Find where the given text appears and provide that cell's center as (x, y) coordinate. 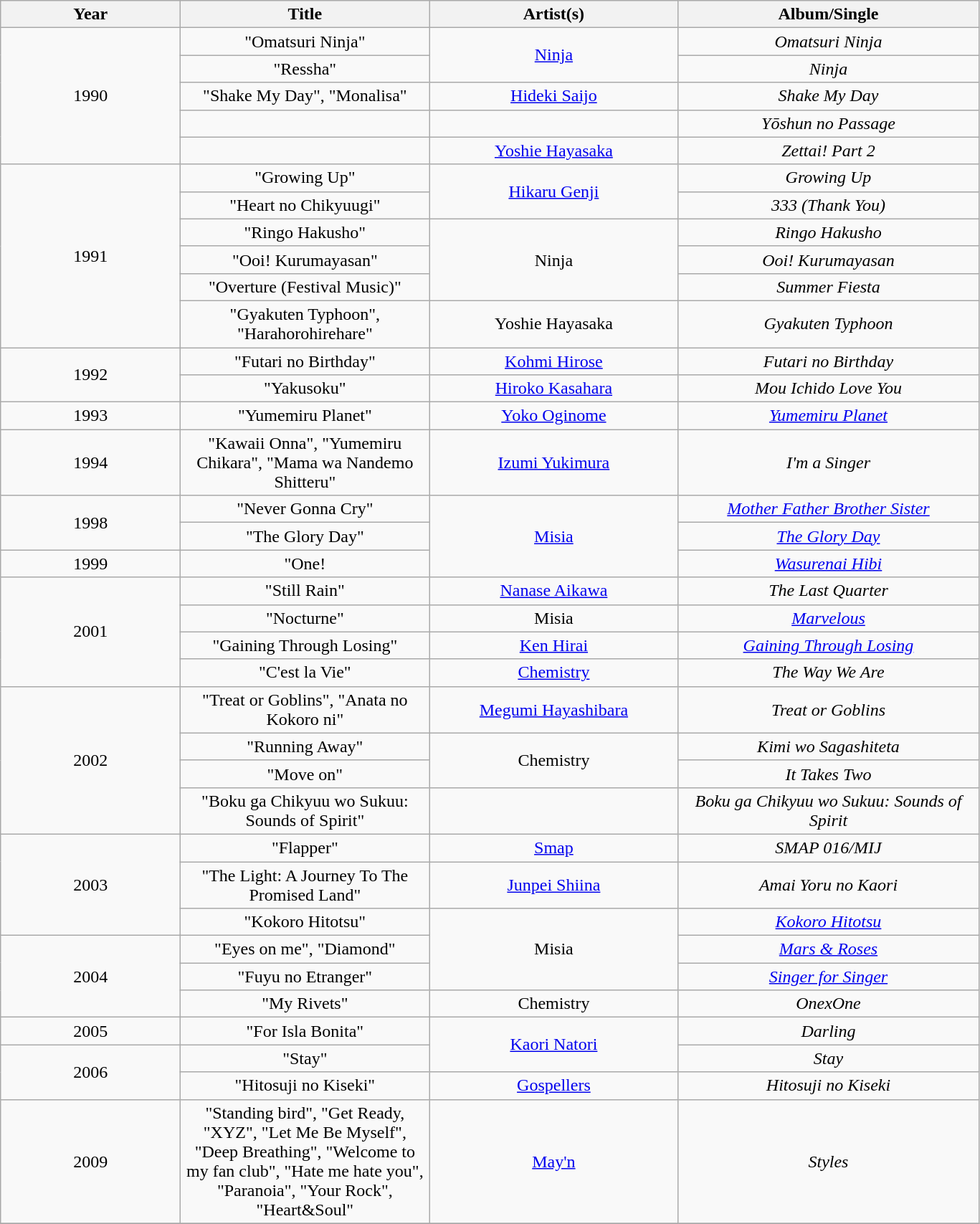
2002 (90, 760)
Ken Hirai (553, 645)
"The Light: A Journey To The Promised Land" (305, 885)
Amai Yoru no Kaori (829, 885)
"Kokoro Hitotsu" (305, 922)
Summer Fiesta (829, 287)
Kokoro Hitotsu (829, 922)
"Move on" (305, 774)
2005 (90, 1031)
1993 (90, 416)
Nanase Aikawa (553, 591)
Hideki Saijo (553, 96)
Yoko Oginome (553, 416)
"Overture (Festival Music)" (305, 287)
The Way We Are (829, 673)
"Fuyu no Etranger" (305, 977)
Treat or Goblins (829, 710)
The Last Quarter (829, 591)
"Hitosuji no Kiseki" (305, 1086)
Ooi! Kurumayasan (829, 260)
2001 (90, 632)
Yōshun no Passage (829, 123)
Artist(s) (553, 14)
Title (305, 14)
1998 (90, 523)
1999 (90, 564)
Album/Single (829, 14)
"Shake My Day", "Monalisa" (305, 96)
"Ressha" (305, 69)
"Omatsuri Ninja" (305, 42)
The Glory Day (829, 536)
"One! (305, 564)
2006 (90, 1072)
"Futari no Birthday" (305, 361)
"Flapper" (305, 848)
Mars & Roses (829, 949)
Darling (829, 1031)
Yumemiru Planet (829, 416)
SMAP 016/MIJ (829, 848)
Zettai! Part 2 (829, 151)
2009 (90, 1162)
"Growing Up" (305, 178)
Mou Ichido Love You (829, 389)
OnexOne (829, 1004)
Marvelous (829, 618)
Megumi Hayashibara (553, 710)
"Yumemiru Planet" (305, 416)
"Nocturne" (305, 618)
"Yakusoku" (305, 389)
"Kawaii Onna", "Yumemiru Chikara", "Mama wa Nandemo Shitteru" (305, 462)
1994 (90, 462)
"Treat or Goblins", "Anata no Kokoro ni" (305, 710)
Hiroko Kasahara (553, 389)
Growing Up (829, 178)
"Ooi! Kurumayasan" (305, 260)
"Running Away" (305, 746)
Smap (553, 848)
1992 (90, 374)
"For Isla Bonita" (305, 1031)
Kaori Natori (553, 1045)
"Eyes on me", "Diamond" (305, 949)
Izumi Yukimura (553, 462)
"C'est la Vie" (305, 673)
Futari no Birthday (829, 361)
It Takes Two (829, 774)
Kohmi Hirose (553, 361)
Stay (829, 1058)
Gyakuten Typhoon (829, 324)
Junpei Shiina (553, 885)
333 (Thank You) (829, 205)
"Still Rain" (305, 591)
1991 (90, 255)
Wasurenai Hibi (829, 564)
Hitosuji no Kiseki (829, 1086)
"Stay" (305, 1058)
Shake My Day (829, 96)
"Gyakuten Typhoon", "Harahorohirehare" (305, 324)
Hikaru Genji (553, 191)
"My Rivets" (305, 1004)
May'n (553, 1162)
"Heart no Chikyuugi" (305, 205)
2004 (90, 977)
I'm a Singer (829, 462)
"Never Gonna Cry" (305, 509)
Kimi wo Sagashiteta (829, 746)
Styles (829, 1162)
"Ringo Hakusho" (305, 232)
Gaining Through Losing (829, 645)
Boku ga Chikyuu wo Sukuu: Sounds of Spirit (829, 810)
Gospellers (553, 1086)
Omatsuri Ninja (829, 42)
1990 (90, 96)
"Boku ga Chikyuu wo Sukuu: Sounds of Spirit" (305, 810)
"Gaining Through Losing" (305, 645)
Ringo Hakusho (829, 232)
Mother Father Brother Sister (829, 509)
Singer for Singer (829, 977)
Year (90, 14)
"The Glory Day" (305, 536)
2003 (90, 885)
